Pinpoint the cell where the given text exists, returning its [x, y] midpoint coordinate. 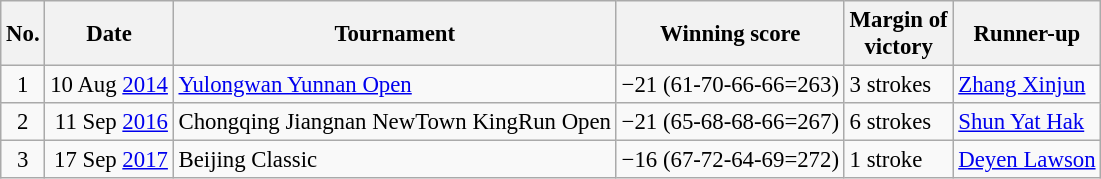
Tournament [394, 34]
2 [23, 122]
1 stroke [898, 160]
Yulongwan Yunnan Open [394, 85]
17 Sep 2017 [109, 160]
Zhang Xinjun [1027, 85]
11 Sep 2016 [109, 122]
Beijing Classic [394, 160]
−21 (65-68-68-66=267) [730, 122]
Chongqing Jiangnan NewTown KingRun Open [394, 122]
No. [23, 34]
Runner-up [1027, 34]
−16 (67-72-64-69=272) [730, 160]
Date [109, 34]
Winning score [730, 34]
Deyen Lawson [1027, 160]
6 strokes [898, 122]
−21 (61-70-66-66=263) [730, 85]
10 Aug 2014 [109, 85]
3 strokes [898, 85]
Margin ofvictory [898, 34]
1 [23, 85]
Shun Yat Hak [1027, 122]
3 [23, 160]
